From the cell containing the given text, extract its center point as [X, Y] coordinate. 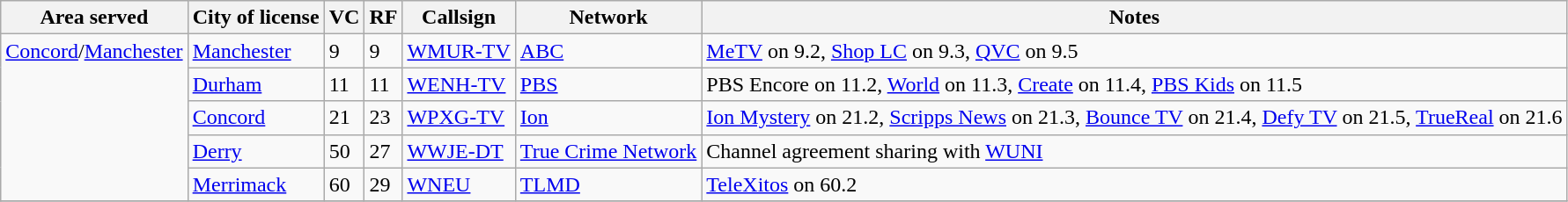
WMUR-TV [459, 51]
Ion [608, 118]
WWJE-DT [459, 151]
21 [344, 118]
City of license [255, 18]
True Crime Network [608, 151]
PBS Encore on 11.2, World on 11.3, Create on 11.4, PBS Kids on 11.5 [1134, 84]
ABC [608, 51]
Durham [255, 84]
MeTV on 9.2, Shop LC on 9.3, QVC on 9.5 [1134, 51]
Derry [255, 151]
Notes [1134, 18]
Callsign [459, 18]
WENH-TV [459, 84]
27 [384, 151]
Concord [255, 118]
Ion Mystery on 21.2, Scripps News on 21.3, Bounce TV on 21.4, Defy TV on 21.5, TrueReal on 21.6 [1134, 118]
TLMD [608, 184]
60 [344, 184]
29 [384, 184]
RF [384, 18]
Area served [94, 18]
WPXG-TV [459, 118]
Manchester [255, 51]
WNEU [459, 184]
Network [608, 18]
Channel agreement sharing with WUNI [1134, 151]
TeleXitos on 60.2 [1134, 184]
23 [384, 118]
Concord/Manchester [94, 118]
PBS [608, 84]
50 [344, 151]
VC [344, 18]
Merrimack [255, 184]
